Identify which cell holds the provided text, then report its [x, y] central coordinate. 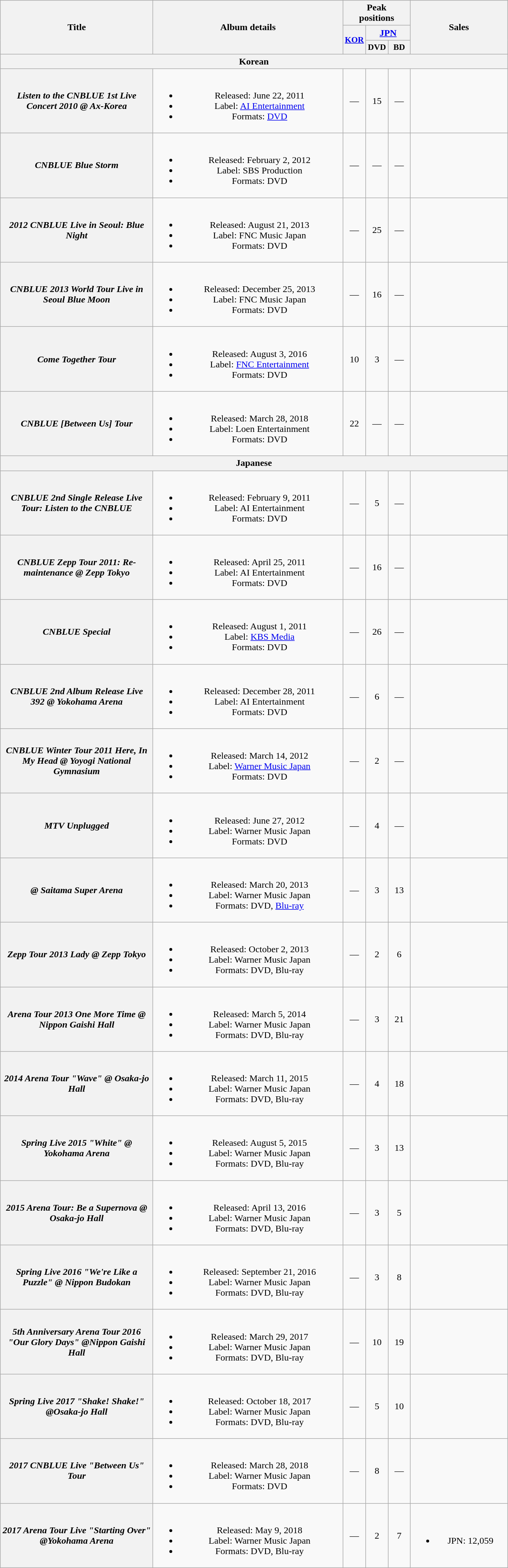
JPN: 12,059 [459, 1535]
Released: April 13, 2016Label: Warner Music JapanFormats: DVD, Blu-ray [248, 1213]
19 [399, 1342]
18 [399, 1084]
CNBLUE Blue Storm [77, 165]
CNBLUE 2013 World Tour Live in Seoul Blue Moon [77, 294]
JPN [388, 33]
Released: October 2, 2013Label: Warner Music JapanFormats: DVD, Blu-ray [248, 954]
Japanese [254, 463]
Title [77, 27]
Album details [248, 27]
Released: March 28, 2018Label: Warner Music JapanFormats: DVD [248, 1471]
Released: June 22, 2011Label: AI EntertainmentFormats: DVD [248, 101]
Released: March 11, 2015Label: Warner Music JapanFormats: DVD, Blu-ray [248, 1084]
Released: June 27, 2012Label: Warner Music JapanFormats: DVD [248, 825]
Released: August 3, 2016Label: FNC EntertainmentFormats: DVD [248, 359]
Released: August 5, 2015Label: Warner Music JapanFormats: DVD, Blu-ray [248, 1148]
CNBLUE Special [77, 632]
Released: May 9, 2018Label: Warner Music JapanFormats: DVD, Blu-ray [248, 1535]
Released: April 25, 2011Label: AI EntertainmentFormats: DVD [248, 567]
Arena Tour 2013 One More Time @ Nippon Gaishi Hall [77, 1019]
BD [399, 47]
Released: September 21, 2016Label: Warner Music JapanFormats: DVD, Blu-ray [248, 1277]
Come Together Tour [77, 359]
Zepp Tour 2013 Lady @ Zepp Tokyo [77, 954]
CNBLUE Zepp Tour 2011: Re-maintenance @ Zepp Tokyo [77, 567]
CNBLUE [Between Us] Tour [77, 423]
Korean [254, 61]
21 [399, 1019]
22 [354, 423]
Released: August 1, 2011Label: KBS MediaFormats: DVD [248, 632]
Released: October 18, 2017Label: Warner Music JapanFormats: DVD, Blu-ray [248, 1406]
Released: March 29, 2017Label: Warner Music JapanFormats: DVD, Blu-ray [248, 1342]
Peakpositions [377, 13]
25 [377, 230]
15 [377, 101]
Spring Live 2017 "Shake! Shake!" @Osaka-jo Hall [77, 1406]
Released: August 21, 2013Label: FNC Music JapanFormats: DVD [248, 230]
26 [377, 632]
2017 CNBLUE Live "Between Us" Tour [77, 1471]
Sales [459, 27]
Spring Live 2015 "White" @ Yokohama Arena [77, 1148]
2012 CNBLUE Live in Seoul: Blue Night [77, 230]
CNBLUE Winter Tour 2011 Here, In My Head @ Yoyogi National Gymnasium [77, 761]
Spring Live 2016 "We're Like a Puzzle" @ Nippon Budokan [77, 1277]
Released: December 28, 2011Label: AI EntertainmentFormats: DVD [248, 696]
MTV Unplugged [77, 825]
2017 Arena Tour Live "Starting Over" @Yokohama Arena [77, 1535]
Released: March 5, 2014Label: Warner Music JapanFormats: DVD, Blu-ray [248, 1019]
KOR [354, 40]
CNBLUE 2nd Single Release Live Tour: Listen to the CNBLUE [77, 503]
CNBLUE 2nd Album Release Live 392 @ Yokohama Arena [77, 696]
Released: March 28, 2018Label: Loen EntertainmentFormats: DVD [248, 423]
Released: March 14, 2012Label: Warner Music JapanFormats: DVD [248, 761]
5th Anniversary Arena Tour 2016 "Our Glory Days" @Nippon Gaishi Hall [77, 1342]
Released: December 25, 2013Label: FNC Music JapanFormats: DVD [248, 294]
@ Saitama Super Arena [77, 890]
DVD [377, 47]
Released: March 20, 2013Label: Warner Music JapanFormats: DVD, Blu-ray [248, 890]
Listen to the CNBLUE 1st Live Concert 2010 @ Ax-Korea [77, 101]
Released: February 9, 2011Label: AI EntertainmentFormats: DVD [248, 503]
7 [399, 1535]
2014 Arena Tour "Wave" @ Osaka-jo Hall [77, 1084]
2015 Arena Tour: Be a Supernova @ Osaka-jo Hall [77, 1213]
Released: February 2, 2012Label: SBS ProductionFormats: DVD [248, 165]
